Return the (x, y) coordinate for the center point of the cell that contains the specified text.  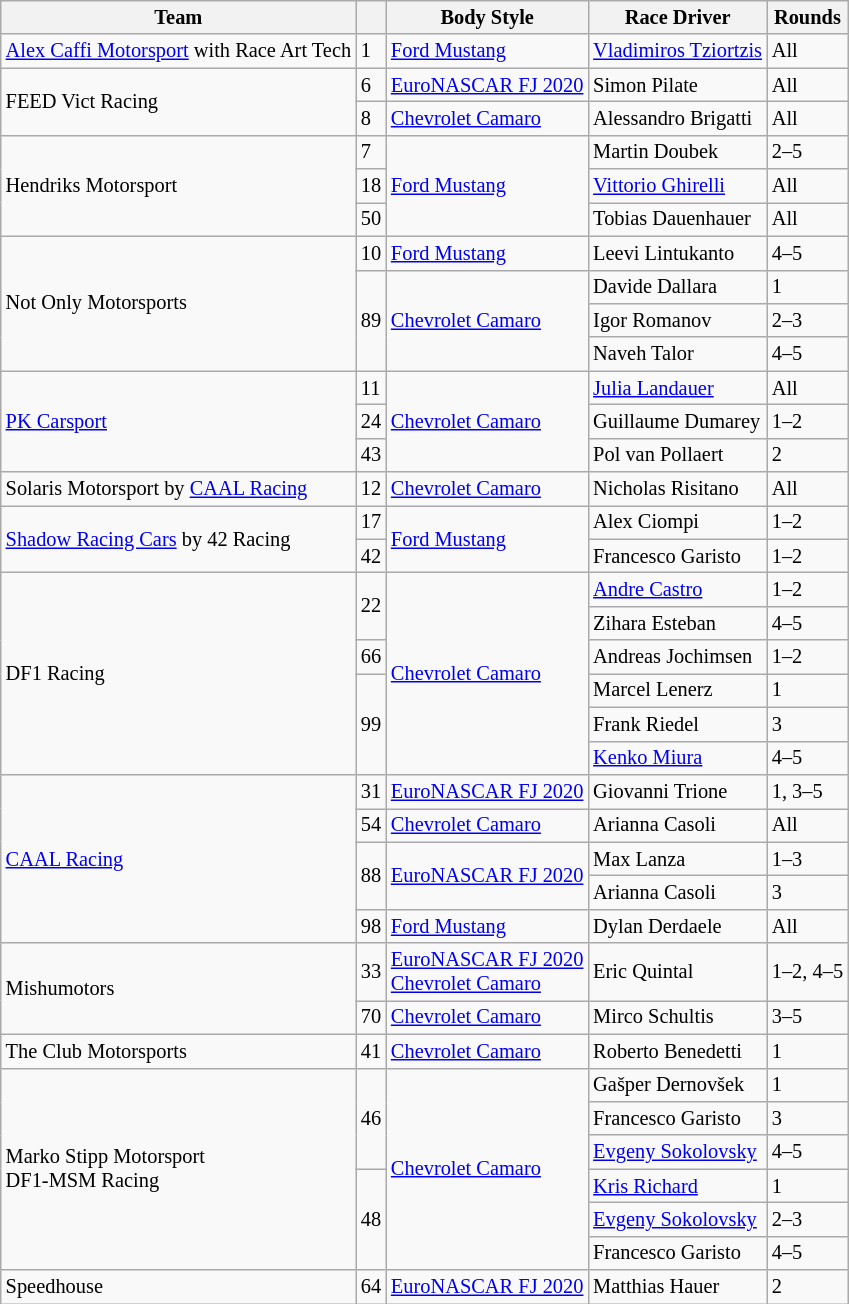
64 (371, 1287)
Alex Caffi Motorsport with Race Art Tech (178, 51)
Zihara Esteban (678, 623)
Dylan Derdaele (678, 926)
98 (371, 926)
Mishumotors (178, 988)
24 (371, 421)
Body Style (487, 17)
2–5 (808, 152)
Alessandro Brigatti (678, 118)
Pol van Pollaert (678, 455)
Vladimiros Tziortzis (678, 51)
FEED Vict Racing (178, 102)
Hendriks Motorsport (178, 186)
Julia Landauer (678, 388)
DF1 Racing (178, 673)
Igor Romanov (678, 320)
Leevi Lintukanto (678, 253)
Solaris Motorsport by CAAL Racing (178, 489)
Giovanni Trione (678, 791)
The Club Motorsports (178, 1051)
CAAL Racing (178, 858)
Team (178, 17)
Marcel Lenerz (678, 690)
Matthias Hauer (678, 1287)
1, 3–5 (808, 791)
42 (371, 556)
Mirco Schultis (678, 1017)
Alex Ciompi (678, 522)
31 (371, 791)
Shadow Racing Cars by 42 Racing (178, 538)
7 (371, 152)
48 (371, 1220)
Naveh Talor (678, 354)
Vittorio Ghirelli (678, 186)
22 (371, 606)
10 (371, 253)
66 (371, 657)
Davide Dallara (678, 287)
Andre Castro (678, 589)
Race Driver (678, 17)
88 (371, 876)
Marko Stipp Motorsport DF1-MSM Racing (178, 1169)
99 (371, 724)
17 (371, 522)
12 (371, 489)
Kris Richard (678, 1186)
8 (371, 118)
1–3 (808, 859)
Simon Pilate (678, 85)
89 (371, 320)
18 (371, 186)
Roberto Benedetti (678, 1051)
70 (371, 1017)
Rounds (808, 17)
Andreas Jochimsen (678, 657)
54 (371, 825)
Tobias Dauenhauer (678, 219)
3–5 (808, 1017)
1–2, 4–5 (808, 972)
41 (371, 1051)
43 (371, 455)
EuroNASCAR FJ 2020 Chevrolet Camaro (487, 972)
33 (371, 972)
Speedhouse (178, 1287)
Not Only Motorsports (178, 304)
PK Carsport (178, 422)
Eric Quintal (678, 972)
Nicholas Risitano (678, 489)
50 (371, 219)
6 (371, 85)
11 (371, 388)
Frank Riedel (678, 724)
Martin Doubek (678, 152)
Gašper Dernovšek (678, 1085)
Kenko Miura (678, 758)
Guillaume Dumarey (678, 421)
Max Lanza (678, 859)
46 (371, 1118)
